Determine the [X, Y] coordinate at the center of the cell enclosing the given text.  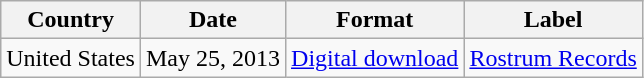
Country [71, 20]
Digital download [375, 58]
Rostrum Records [553, 58]
United States [71, 58]
May 25, 2013 [212, 58]
Format [375, 20]
Label [553, 20]
Date [212, 20]
